Determine the [X, Y] coordinate at the center of the cell enclosing the given text.  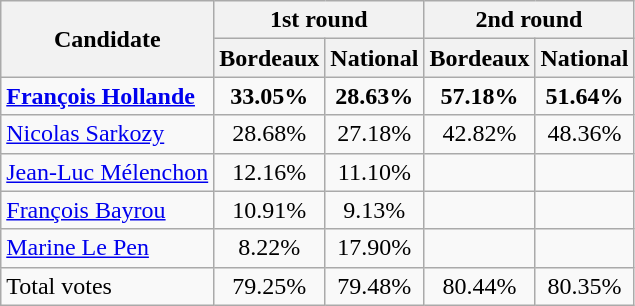
80.35% [584, 286]
9.13% [374, 210]
Total votes [108, 286]
27.18% [374, 134]
51.64% [584, 96]
10.91% [270, 210]
Marine Le Pen [108, 248]
12.16% [270, 172]
28.68% [270, 134]
Jean-Luc Mélenchon [108, 172]
François Hollande [108, 96]
57.18% [480, 96]
8.22% [270, 248]
17.90% [374, 248]
Candidate [108, 39]
1st round [319, 20]
80.44% [480, 286]
François Bayrou [108, 210]
42.82% [480, 134]
79.48% [374, 286]
2nd round [529, 20]
11.10% [374, 172]
28.63% [374, 96]
48.36% [584, 134]
Nicolas Sarkozy [108, 134]
79.25% [270, 286]
33.05% [270, 96]
